Extract the [x, y] coordinate from the center of the cell holding the provided text.  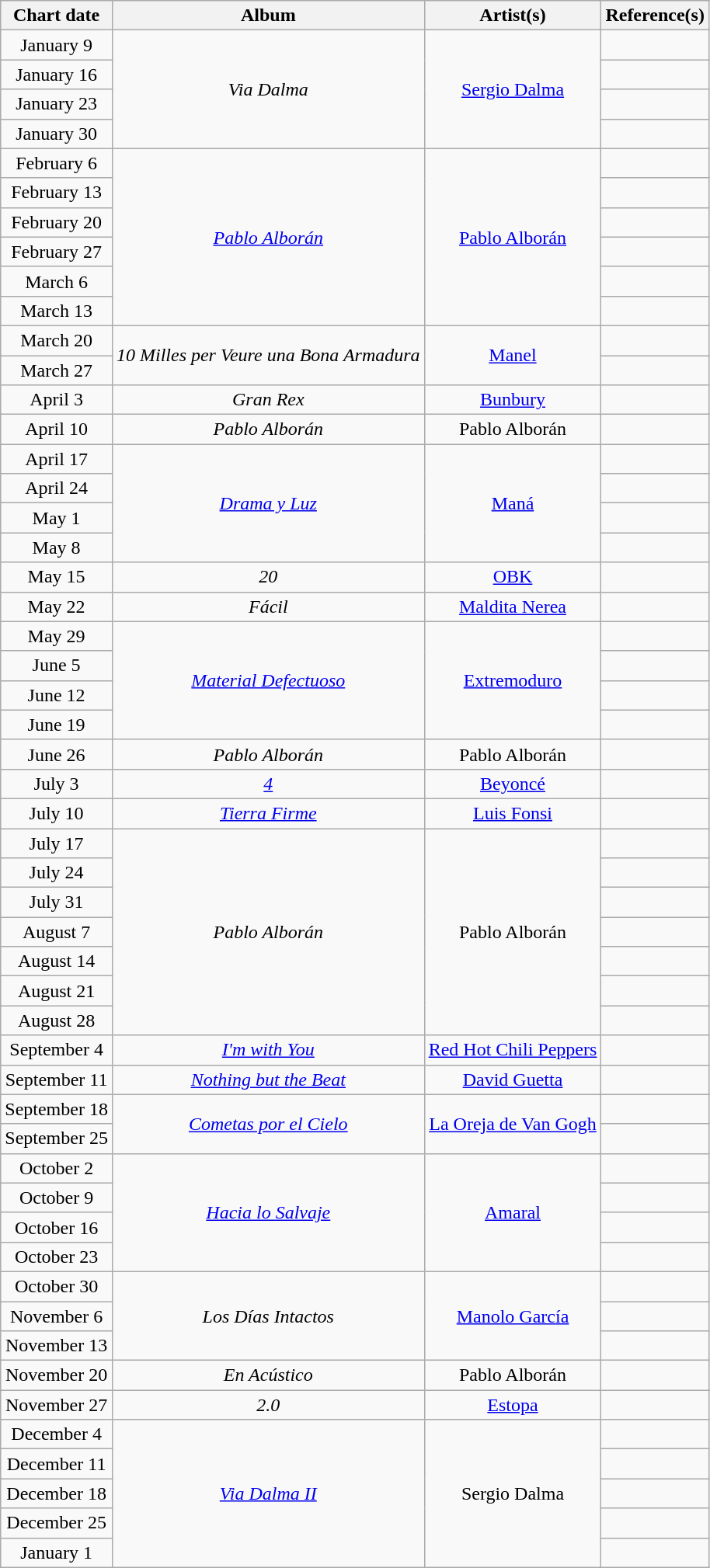
August 28 [57, 1020]
March 6 [57, 281]
10 Milles per Veure una Bona Armadura [268, 355]
Estopa [513, 1405]
April 17 [57, 459]
August 21 [57, 991]
20 [268, 577]
Gran Rex [268, 400]
December 25 [57, 1523]
Artist(s) [513, 16]
March 20 [57, 340]
January 1 [57, 1552]
August 14 [57, 961]
Red Hot Chili Peppers [513, 1050]
November 27 [57, 1405]
Bunbury [513, 400]
January 9 [57, 45]
October 2 [57, 1168]
May 29 [57, 636]
June 26 [57, 754]
Extremoduro [513, 680]
January 16 [57, 75]
Drama y Luz [268, 503]
July 3 [57, 784]
June 12 [57, 695]
October 16 [57, 1227]
September 25 [57, 1139]
December 11 [57, 1464]
June 19 [57, 725]
April 24 [57, 488]
Album [268, 16]
OBK [513, 577]
March 13 [57, 311]
Reference(s) [656, 16]
July 10 [57, 813]
May 15 [57, 577]
Cometas por el Cielo [268, 1124]
Via Dalma [268, 89]
September 4 [57, 1050]
Maná [513, 503]
February 13 [57, 193]
Amaral [513, 1212]
July 24 [57, 873]
May 8 [57, 548]
Los Días Intactos [268, 1316]
April 3 [57, 400]
October 30 [57, 1286]
Fácil [268, 607]
Material Defectuoso [268, 680]
La Oreja de Van Gogh [513, 1124]
December 4 [57, 1434]
January 30 [57, 134]
January 23 [57, 104]
November 13 [57, 1346]
Via Dalma II [268, 1493]
Manolo García [513, 1316]
August 7 [57, 932]
4 [268, 784]
July 17 [57, 843]
May 1 [57, 518]
Beyoncé [513, 784]
Hacia lo Salvaje [268, 1212]
November 20 [57, 1375]
September 18 [57, 1109]
Tierra Firme [268, 813]
Nothing but the Beat [268, 1080]
July 31 [57, 902]
Manel [513, 355]
April 10 [57, 429]
October 9 [57, 1198]
March 27 [57, 370]
David Guetta [513, 1080]
Maldita Nerea [513, 607]
February 20 [57, 222]
June 5 [57, 666]
May 22 [57, 607]
Luis Fonsi [513, 813]
November 6 [57, 1316]
October 23 [57, 1257]
Chart date [57, 16]
September 11 [57, 1080]
February 6 [57, 163]
En Acústico [268, 1375]
February 27 [57, 252]
I'm with You [268, 1050]
2.0 [268, 1405]
December 18 [57, 1493]
